Provide the [x, y] coordinate of the cell's center where the given text is located.  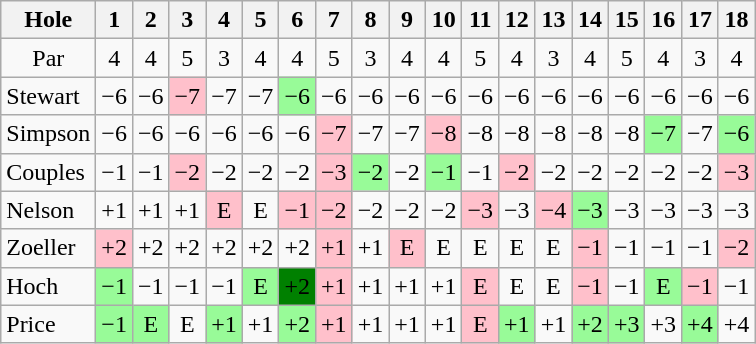
Hole [48, 20]
Nelson [48, 210]
18 [736, 20]
10 [444, 20]
11 [480, 20]
1 [114, 20]
Par [48, 58]
8 [370, 20]
14 [590, 20]
6 [298, 20]
Stewart [48, 96]
17 [700, 20]
Couples [48, 172]
13 [554, 20]
Price [48, 324]
Simpson [48, 134]
12 [518, 20]
15 [626, 20]
9 [408, 20]
16 [664, 20]
Hoch [48, 286]
7 [334, 20]
Zoeller [48, 248]
2 [150, 20]
−4 [554, 210]
